Find where the given text appears and provide that cell's center as (X, Y) coordinate. 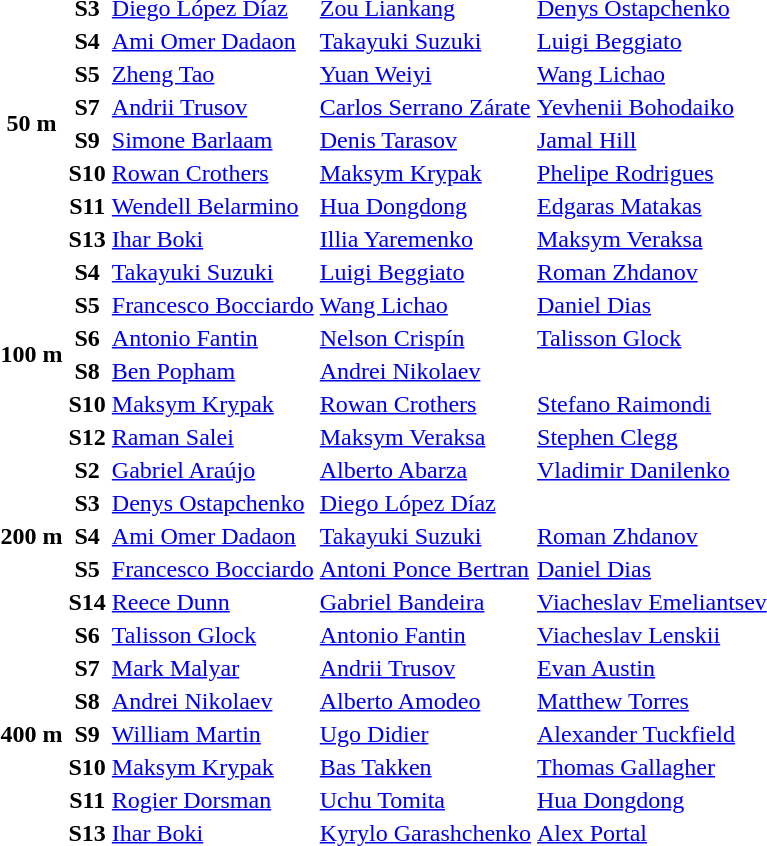
S13 (87, 239)
Yuan Weiyi (425, 74)
Diego López Díaz (425, 503)
Denys Ostapchenko (212, 503)
Illia Yaremenko (425, 239)
S3 (87, 503)
Alberto Abarza (425, 470)
Zheng Tao (212, 74)
Maksym Veraksa (425, 437)
Wang Lichao (425, 305)
Rogier Dorsman (212, 800)
Alberto Amodeo (425, 701)
Raman Salei (212, 437)
William Martin (212, 734)
Luigi Beggiato (425, 272)
Wendell Belarmino (212, 206)
S14 (87, 602)
Ben Popham (212, 371)
Ugo Didier (425, 734)
Hua Dongdong (425, 206)
Mark Malyar (212, 668)
Bas Takken (425, 767)
Gabriel Bandeira (425, 602)
Ihar Boki (212, 239)
Talisson Glock (212, 635)
Nelson Crispín (425, 338)
Antoni Ponce Bertran (425, 569)
Reece Dunn (212, 602)
S2 (87, 470)
Gabriel Araújo (212, 470)
Carlos Serrano Zárate (425, 107)
S12 (87, 437)
Uchu Tomita (425, 800)
Denis Tarasov (425, 140)
Simone Barlaam (212, 140)
